Identify which cell holds the provided text, then report its [x, y] central coordinate. 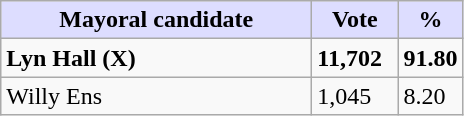
1,045 [355, 96]
Vote [355, 20]
Willy Ens [156, 96]
Mayoral candidate [156, 20]
Lyn Hall (X) [156, 58]
11,702 [355, 58]
% [430, 20]
8.20 [430, 96]
91.80 [430, 58]
